Extract the [x, y] coordinate from the center of the cell holding the provided text.  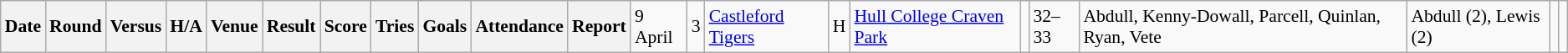
3 [696, 27]
Venue [234, 27]
Abdull (2), Lewis (2) [1479, 27]
Tries [395, 27]
H/A [186, 27]
Hull College Craven Park [935, 27]
Castleford Tigers [767, 27]
9 April [659, 27]
Result [291, 27]
Score [346, 27]
Round [75, 27]
H [840, 27]
Date [23, 27]
Abdull, Kenny-Dowall, Parcell, Quinlan, Ryan, Vete [1243, 27]
Goals [445, 27]
Attendance [519, 27]
32–33 [1054, 27]
Report [599, 27]
Versus [136, 27]
